Output the [x, y] coordinate of the center of the cell containing the given text.  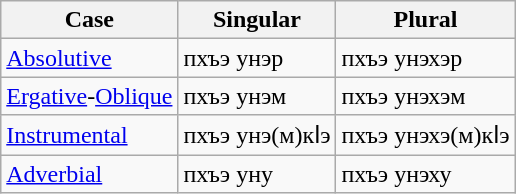
Singular [257, 20]
пхъэ унэр [257, 58]
пхъэ унэм [257, 96]
пхъэ унэхэ(м)кӏэ [426, 135]
Ergative-Oblique [90, 96]
Case [90, 20]
пхъэ унэхэм [426, 96]
пхъэ унэху [426, 173]
Adverbial [90, 173]
Absolutive [90, 58]
пхъэ уну [257, 173]
пхъэ унэхэр [426, 58]
Plural [426, 20]
Instrumental [90, 135]
пхъэ унэ(м)кӏэ [257, 135]
